Return the (x, y) coordinate for the center point of the cell that contains the specified text.  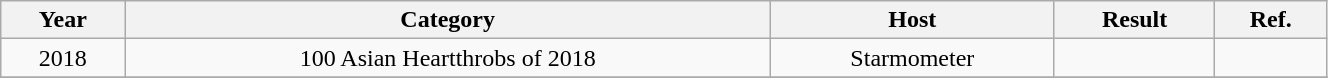
2018 (63, 58)
Ref. (1271, 20)
Result (1134, 20)
Category (448, 20)
Starmometer (912, 58)
Year (63, 20)
Host (912, 20)
100 Asian Heartthrobs of 2018 (448, 58)
